Capture the cell that displays the provided text and extract its [X, Y] central coordinate. 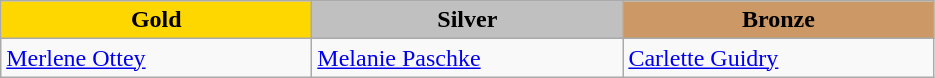
Bronze [778, 20]
Silver [468, 20]
Merlene Ottey [156, 58]
Gold [156, 20]
Carlette Guidry [778, 58]
Melanie Paschke [468, 58]
